Find where the given text appears and provide that cell's center as (x, y) coordinate. 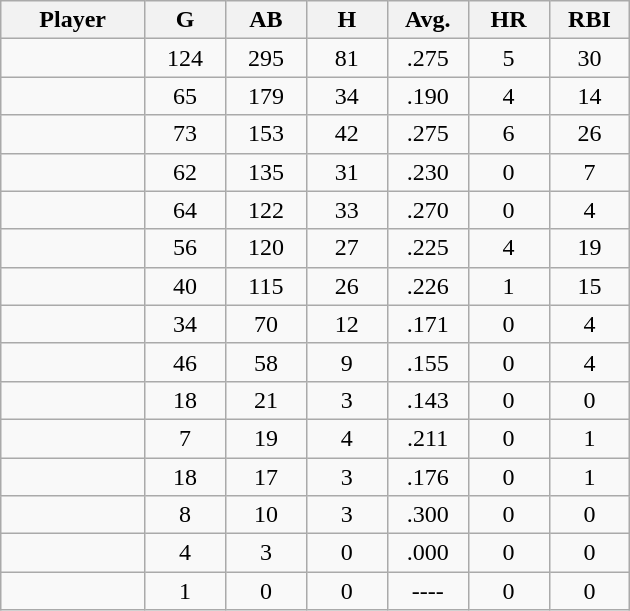
.143 (428, 400)
.000 (428, 553)
.211 (428, 438)
17 (266, 477)
HR (508, 20)
115 (266, 286)
.176 (428, 477)
120 (266, 248)
6 (508, 134)
27 (346, 248)
AB (266, 20)
73 (186, 134)
12 (346, 324)
.230 (428, 172)
81 (346, 58)
RBI (590, 20)
153 (266, 134)
.171 (428, 324)
.226 (428, 286)
.155 (428, 362)
70 (266, 324)
15 (590, 286)
62 (186, 172)
5 (508, 58)
G (186, 20)
65 (186, 96)
135 (266, 172)
56 (186, 248)
8 (186, 515)
.190 (428, 96)
Player (73, 20)
H (346, 20)
40 (186, 286)
30 (590, 58)
295 (266, 58)
42 (346, 134)
58 (266, 362)
.225 (428, 248)
179 (266, 96)
31 (346, 172)
14 (590, 96)
33 (346, 210)
9 (346, 362)
124 (186, 58)
Avg. (428, 20)
122 (266, 210)
46 (186, 362)
---- (428, 591)
64 (186, 210)
.270 (428, 210)
10 (266, 515)
.300 (428, 515)
21 (266, 400)
